Determine the [X, Y] coordinate at the center of the cell enclosing the given text.  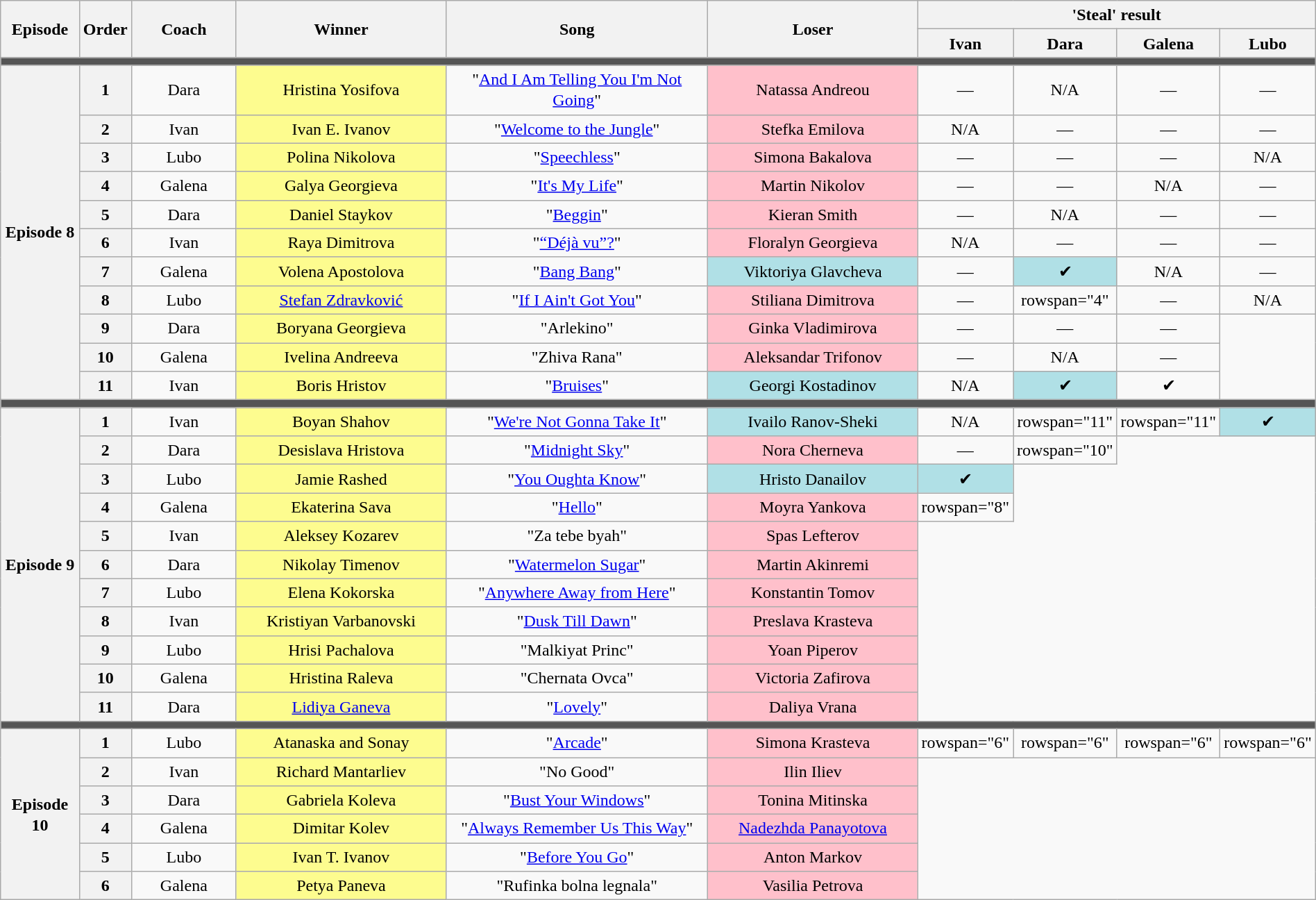
Polina Nikolova [341, 157]
Episode 10 [40, 814]
Dimitar Kolev [341, 829]
Coach [183, 29]
Boyan Shahov [341, 422]
Aleksandar Trifonov [813, 357]
"Speechless" [576, 157]
Stefan Zdravković [341, 300]
Floralyn Georgieva [813, 243]
"If I Ain't Got You" [576, 300]
"And I Am Telling You I'm Not Going" [576, 90]
Atanaska and Sonay [341, 743]
"Hello" [576, 507]
Simona Krasteva [813, 743]
Vasilia Petrova [813, 886]
"Bust Your Windows" [576, 800]
"Chernata Ovca" [576, 678]
Galya Georgieva [341, 186]
Martin Akinremi [813, 564]
Ivan E. Ivanov [341, 129]
Stefka Emilova [813, 129]
"No Good" [576, 771]
Preslava Krasteva [813, 621]
Moyra Yankova [813, 507]
Episode 9 [40, 565]
Loser [813, 29]
"Anywhere Away from Here" [576, 593]
"Welcome to the Jungle" [576, 129]
Desislava Hristova [341, 450]
Martin Nikolov [813, 186]
Konstantin Tomov [813, 593]
"Rufinka bolna legnala" [576, 886]
Hristo Danailov [813, 479]
Hristina Raleva [341, 678]
"Arcade" [576, 743]
Elena Kokorska [341, 593]
Kristiyan Varbanovski [341, 621]
'Steal' result [1116, 15]
Nikolay Timenov [341, 564]
Hristina Yosifova [341, 90]
"Za tebe byah" [576, 536]
"Bang Bang" [576, 271]
"Beggin" [576, 214]
"Before You Go" [576, 857]
Tonina Mitinska [813, 800]
"We're Not Gonna Take It" [576, 422]
Order [106, 29]
"Midnight Sky" [576, 450]
"Zhiva Rana" [576, 357]
Ivan T. Ivanov [341, 857]
"Watermelon Sugar" [576, 564]
rowspan="8" [965, 507]
"Lovely" [576, 707]
Daniel Staykov [341, 214]
Ivailo Ranov-Sheki [813, 422]
Natassa Andreou [813, 90]
Viktoriya Glavcheva [813, 271]
Winner [341, 29]
Daliya Vrana [813, 707]
Yoan Piperov [813, 650]
Hrisi Pachalova [341, 650]
"“Déjà vu”?" [576, 243]
Kieran Smith [813, 214]
rowspan="10" [1065, 450]
Victoria Zafirova [813, 678]
Ivelina Andreeva [341, 357]
Petya Paneva [341, 886]
"It's My Life" [576, 186]
"Dusk Till Dawn" [576, 621]
Simona Bakalova [813, 157]
Song [576, 29]
Stiliana Dimitrova [813, 300]
Gabriela Koleva [341, 800]
Raya Dimitrova [341, 243]
"Malkiyat Princ" [576, 650]
Aleksey Kozarev [341, 536]
Spas Lefterov [813, 536]
Ginka Vladimirova [813, 328]
Nora Cherneva [813, 450]
Ekaterina Sava [341, 507]
Georgi Kostadinov [813, 386]
"You Oughta Know" [576, 479]
Episode 8 [40, 233]
Boryana Georgieva [341, 328]
"Always Remember Us This Way" [576, 829]
"Bruises" [576, 386]
Anton Markov [813, 857]
Ilin Iliev [813, 771]
Lidiya Ganeva [341, 707]
Jamie Rashed [341, 479]
Boris Hristov [341, 386]
"Arlekino" [576, 328]
Nadezhda Panayotova [813, 829]
rowspan="4" [1065, 300]
Episode [40, 29]
Volena Apostolova [341, 271]
Richard Mantarliev [341, 771]
